From the cell containing the given text, extract its center point as [x, y] coordinate. 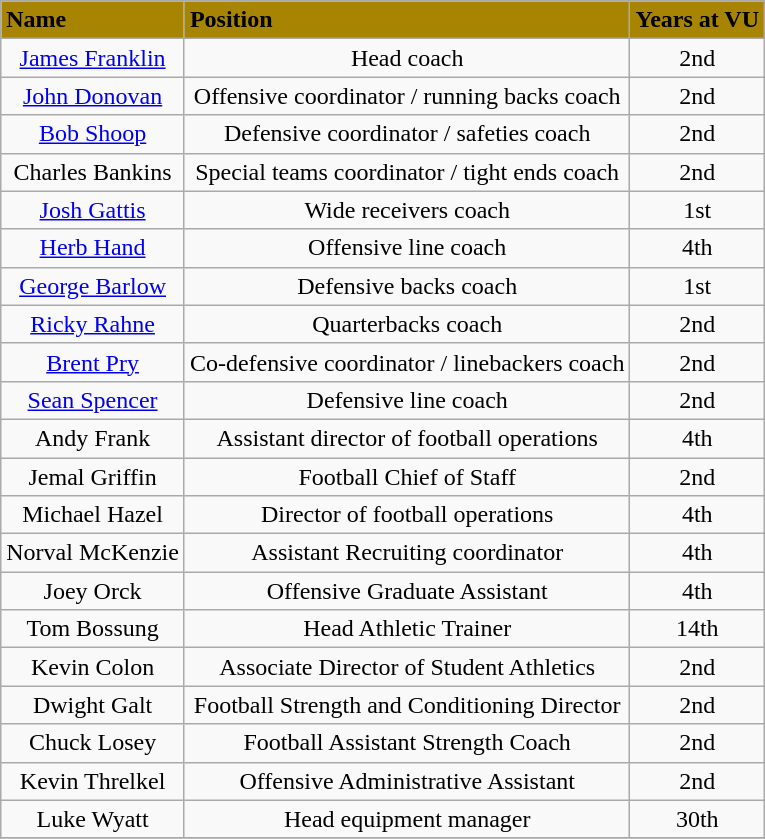
Bob Shoop [93, 134]
Dwight Galt [93, 705]
John Donovan [93, 96]
George Barlow [93, 286]
Football Assistant Strength Coach [407, 743]
30th [698, 819]
Assistant director of football operations [407, 438]
Position [407, 20]
Josh Gattis [93, 210]
Jemal Griffin [93, 477]
Head coach [407, 58]
Kevin Colon [93, 667]
Norval McKenzie [93, 553]
Special teams coordinator / tight ends coach [407, 172]
Offensive Administrative Assistant [407, 781]
Joey Orck [93, 591]
Luke Wyatt [93, 819]
14th [698, 629]
Kevin Threlkel [93, 781]
Co-defensive coordinator / linebackers coach [407, 362]
Football Chief of Staff [407, 477]
Years at VU [698, 20]
Name [93, 20]
Director of football operations [407, 515]
Michael Hazel [93, 515]
Assistant Recruiting coordinator [407, 553]
Brent Pry [93, 362]
James Franklin [93, 58]
Wide receivers coach [407, 210]
Sean Spencer [93, 400]
Head equipment manager [407, 819]
Defensive coordinator / safeties coach [407, 134]
Ricky Rahne [93, 324]
Offensive line coach [407, 248]
Defensive line coach [407, 400]
Andy Frank [93, 438]
Football Strength and Conditioning Director [407, 705]
Charles Bankins [93, 172]
Tom Bossung [93, 629]
Offensive coordinator / running backs coach [407, 96]
Chuck Losey [93, 743]
Head Athletic Trainer [407, 629]
Quarterbacks coach [407, 324]
Offensive Graduate Assistant [407, 591]
Defensive backs coach [407, 286]
Associate Director of Student Athletics [407, 667]
Herb Hand [93, 248]
